Detect which cell encompasses the target text, then output its [X, Y] center coordinate. 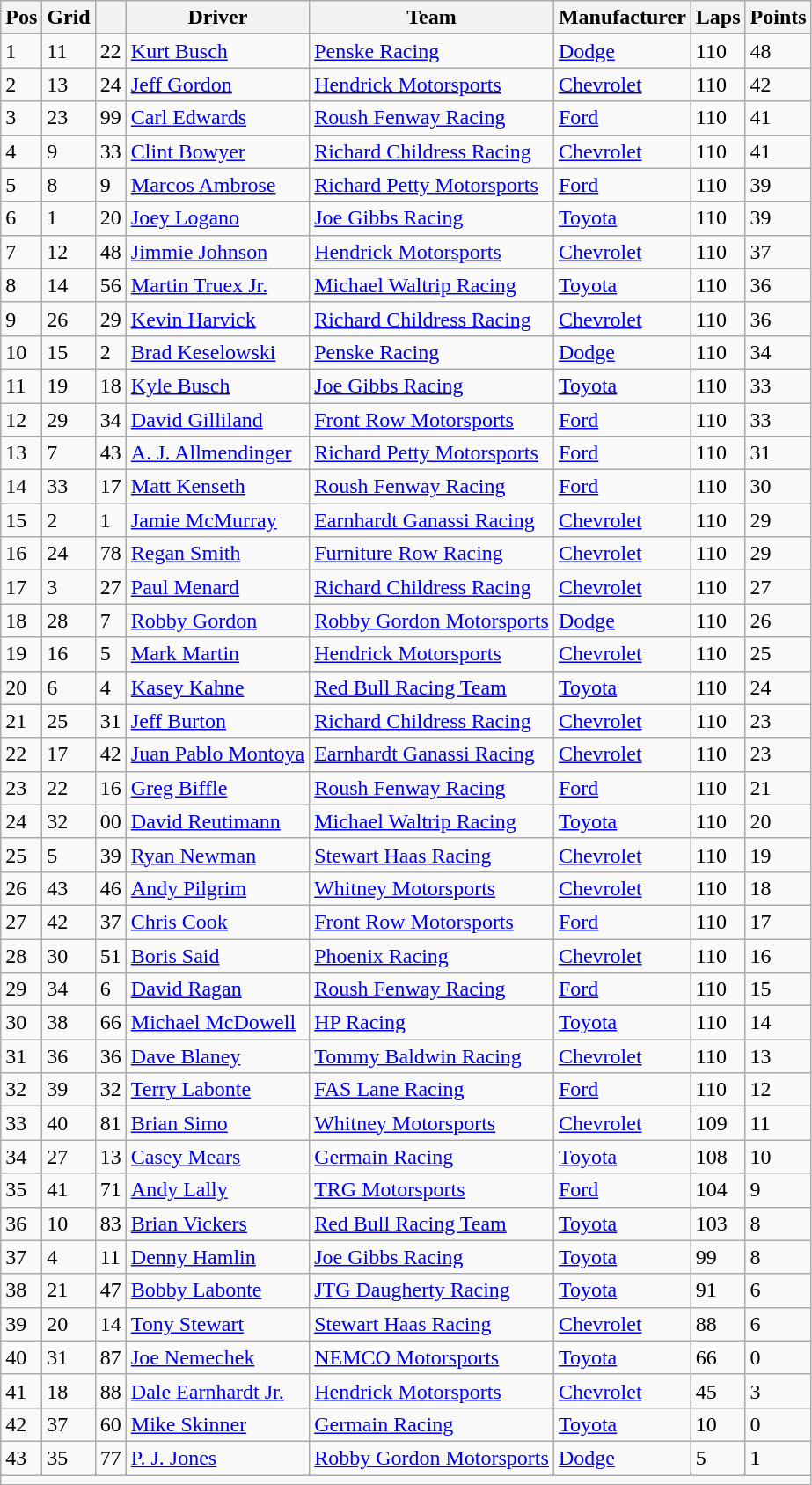
Mike Skinner [217, 1424]
Chris Cook [217, 922]
Kurt Busch [217, 51]
Tommy Baldwin Racing [432, 1056]
83 [111, 1224]
David Reutimann [217, 821]
Jimmie Johnson [217, 252]
Marcos Ambrose [217, 185]
Kasey Kahne [217, 687]
Paul Menard [217, 587]
Terry Labonte [217, 1090]
Driver [217, 18]
109 [718, 1123]
Dave Blaney [217, 1056]
Pos [21, 18]
Jeff Gordon [217, 85]
Furniture Row Racing [432, 554]
Jamie McMurray [217, 520]
Mark Martin [217, 654]
Matt Kenseth [217, 487]
Casey Mears [217, 1157]
51 [111, 955]
Dale Earnhardt Jr. [217, 1391]
87 [111, 1357]
Robby Gordon [217, 621]
Joey Logano [217, 218]
HP Racing [432, 1023]
46 [111, 888]
Laps [718, 18]
Boris Said [217, 955]
A. J. Allmendinger [217, 453]
Martin Truex Jr. [217, 285]
P. J. Jones [217, 1458]
Denny Hamlin [217, 1257]
NEMCO Motorsports [432, 1357]
103 [718, 1224]
Manufacturer [622, 18]
Points [778, 18]
Tony Stewart [217, 1324]
TRG Motorsports [432, 1190]
71 [111, 1190]
Kevin Harvick [217, 319]
JTG Daugherty Racing [432, 1290]
108 [718, 1157]
Andy Pilgrim [217, 888]
Grid [69, 18]
104 [718, 1190]
78 [111, 554]
Bobby Labonte [217, 1290]
Andy Lally [217, 1190]
91 [718, 1290]
Joe Nemechek [217, 1357]
56 [111, 285]
60 [111, 1424]
81 [111, 1123]
77 [111, 1458]
45 [718, 1391]
Carl Edwards [217, 118]
Phoenix Racing [432, 955]
Brian Simo [217, 1123]
Brian Vickers [217, 1224]
David Ragan [217, 989]
Ryan Newman [217, 855]
Michael McDowell [217, 1023]
47 [111, 1290]
Greg Biffle [217, 788]
FAS Lane Racing [432, 1090]
Clint Bowyer [217, 151]
Kyle Busch [217, 386]
Regan Smith [217, 554]
Jeff Burton [217, 721]
Juan Pablo Montoya [217, 754]
David Gilliland [217, 420]
Team [432, 18]
00 [111, 821]
Brad Keselowski [217, 352]
